Return (X, Y) of the center of cell containing provided text 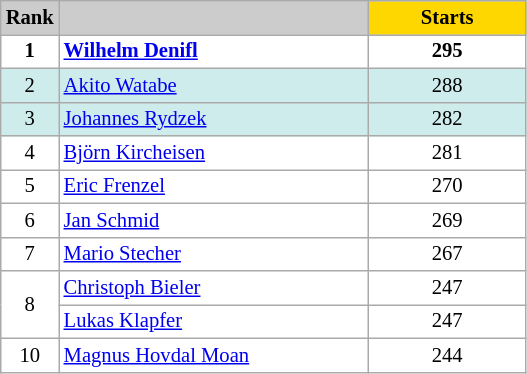
Akito Watabe (214, 85)
4 (30, 153)
Lukas Klapfer (214, 321)
244 (447, 355)
267 (447, 254)
8 (30, 304)
Wilhelm Denifl (214, 51)
10 (30, 355)
Eric Frenzel (214, 186)
281 (447, 153)
Johannes Rydzek (214, 119)
295 (447, 51)
Christoph Bieler (214, 287)
6 (30, 220)
7 (30, 254)
2 (30, 85)
5 (30, 186)
Rank (30, 17)
Starts (447, 17)
269 (447, 220)
1 (30, 51)
288 (447, 85)
Magnus Hovdal Moan (214, 355)
3 (30, 119)
Mario Stecher (214, 254)
Björn Kircheisen (214, 153)
270 (447, 186)
282 (447, 119)
Jan Schmid (214, 220)
